For the text-containing cell, return its midpoint in [X, Y] coordinate format. 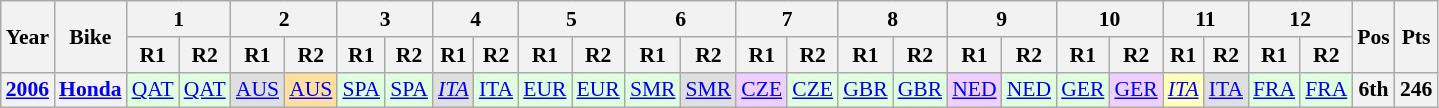
9 [1002, 19]
5 [572, 19]
2006 [28, 90]
Year [28, 36]
4 [476, 19]
8 [892, 19]
Pts [1416, 36]
6th [1374, 90]
10 [1110, 19]
6 [680, 19]
12 [1300, 19]
246 [1416, 90]
Bike [90, 36]
Honda [90, 90]
3 [384, 19]
Pos [1374, 36]
11 [1206, 19]
1 [179, 19]
7 [787, 19]
2 [284, 19]
